Extract the [x, y] coordinate from the center of the cell holding the provided text.  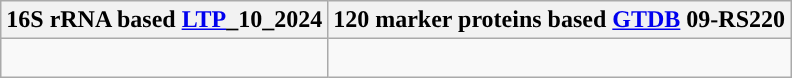
120 marker proteins based GTDB 09-RS220 [560, 20]
16S rRNA based LTP_10_2024 [164, 20]
